Pinpoint the cell where the given text exists, returning its [x, y] midpoint coordinate. 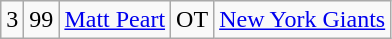
3 [12, 20]
Matt Peart [115, 20]
New York Giants [302, 20]
99 [42, 20]
OT [192, 20]
